Search for the cell housing the specified text and yield its [x, y] center coordinate. 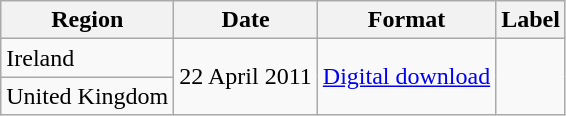
Digital download [406, 77]
Region [88, 20]
Date [246, 20]
Label [531, 20]
Ireland [88, 58]
22 April 2011 [246, 77]
United Kingdom [88, 96]
Format [406, 20]
